Identify which cell holds the provided text, then report its [x, y] central coordinate. 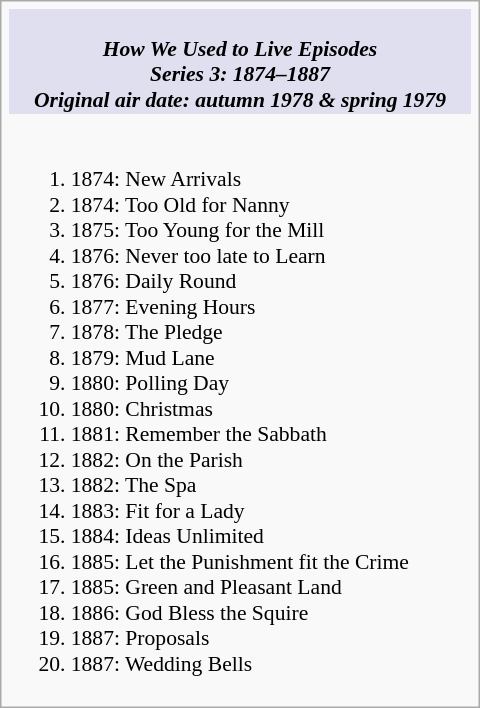
How We Used to Live EpisodesSeries 3: 1874–1887 Original air date: autumn 1978 & spring 1979 [240, 62]
